Search for the cell housing the specified text and yield its [X, Y] center coordinate. 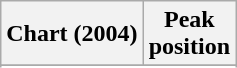
Chart (2004) [72, 34]
Peakposition [189, 34]
